From the cell containing the given text, extract its center point as [x, y] coordinate. 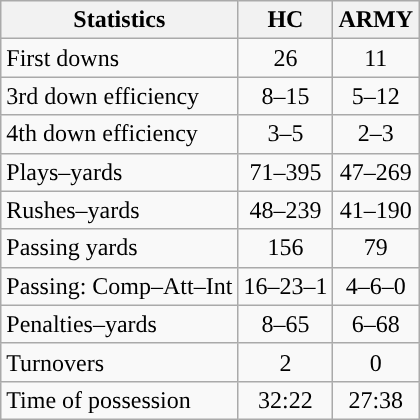
27:38 [376, 400]
3rd down efficiency [120, 96]
Statistics [120, 20]
41–190 [376, 210]
79 [376, 248]
Turnovers [120, 362]
156 [286, 248]
Penalties–yards [120, 324]
0 [376, 362]
3–5 [286, 134]
2 [286, 362]
47–269 [376, 172]
4–6–0 [376, 286]
71–395 [286, 172]
5–12 [376, 96]
6–68 [376, 324]
26 [286, 58]
8–15 [286, 96]
HC [286, 20]
Time of possession [120, 400]
Plays–yards [120, 172]
Rushes–yards [120, 210]
ARMY [376, 20]
4th down efficiency [120, 134]
8–65 [286, 324]
First downs [120, 58]
2–3 [376, 134]
16–23–1 [286, 286]
Passing yards [120, 248]
48–239 [286, 210]
11 [376, 58]
Passing: Comp–Att–Int [120, 286]
32:22 [286, 400]
